Find where the given text appears and provide that cell's center as (x, y) coordinate. 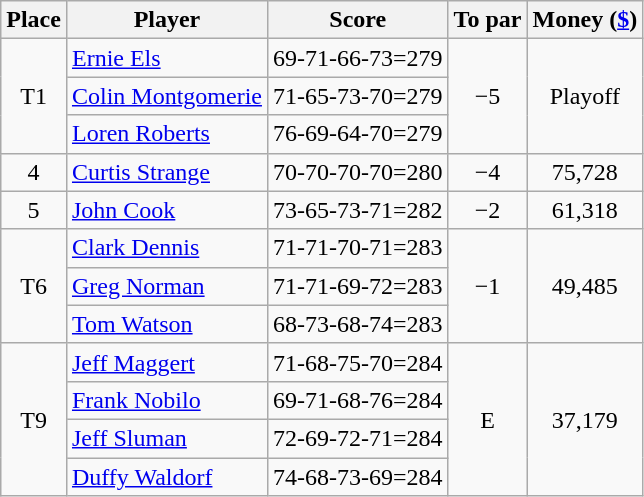
Score (358, 20)
To par (488, 20)
68-73-68-74=283 (358, 324)
−5 (488, 96)
70-70-70-70=280 (358, 172)
71-65-73-70=279 (358, 96)
Colin Montgomerie (166, 96)
72-69-72-71=284 (358, 438)
71-68-75-70=284 (358, 362)
T9 (34, 419)
Jeff Sluman (166, 438)
61,318 (585, 210)
−1 (488, 286)
49,485 (585, 286)
Frank Nobilo (166, 400)
−2 (488, 210)
75,728 (585, 172)
Playoff (585, 96)
Duffy Waldorf (166, 477)
71-71-70-71=283 (358, 248)
69-71-68-76=284 (358, 400)
Greg Norman (166, 286)
5 (34, 210)
71-71-69-72=283 (358, 286)
Jeff Maggert (166, 362)
−4 (488, 172)
73-65-73-71=282 (358, 210)
4 (34, 172)
74-68-73-69=284 (358, 477)
E (488, 419)
Ernie Els (166, 58)
Clark Dennis (166, 248)
Player (166, 20)
T6 (34, 286)
Place (34, 20)
T1 (34, 96)
Money ($) (585, 20)
Loren Roberts (166, 134)
69-71-66-73=279 (358, 58)
37,179 (585, 419)
John Cook (166, 210)
76-69-64-70=279 (358, 134)
Tom Watson (166, 324)
Curtis Strange (166, 172)
